Output the [X, Y] coordinate of the center of the cell containing the given text.  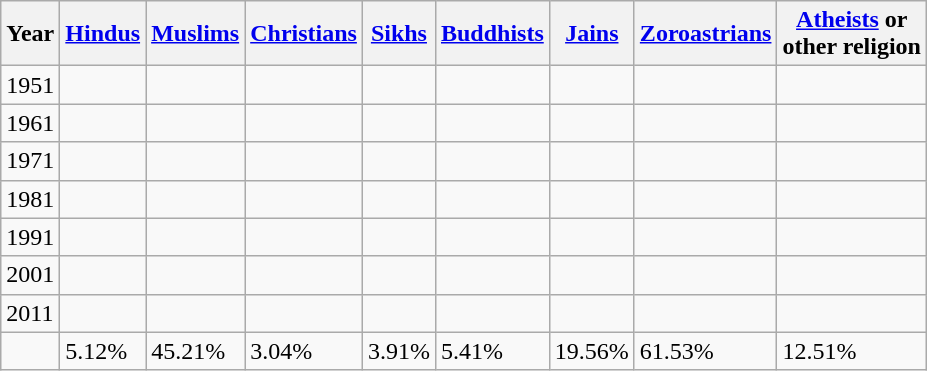
Year [30, 34]
45.21% [196, 351]
Atheists orother religion [852, 34]
61.53% [706, 351]
12.51% [852, 351]
5.41% [492, 351]
1971 [30, 161]
Hindus [103, 34]
3.91% [398, 351]
2011 [30, 313]
Sikhs [398, 34]
Jains [592, 34]
1991 [30, 237]
1981 [30, 199]
Zoroastrians [706, 34]
Christians [304, 34]
Muslims [196, 34]
1951 [30, 85]
1961 [30, 123]
Buddhists [492, 34]
3.04% [304, 351]
5.12% [103, 351]
19.56% [592, 351]
2001 [30, 275]
